Output the [X, Y] coordinate of the center of the cell containing the given text.  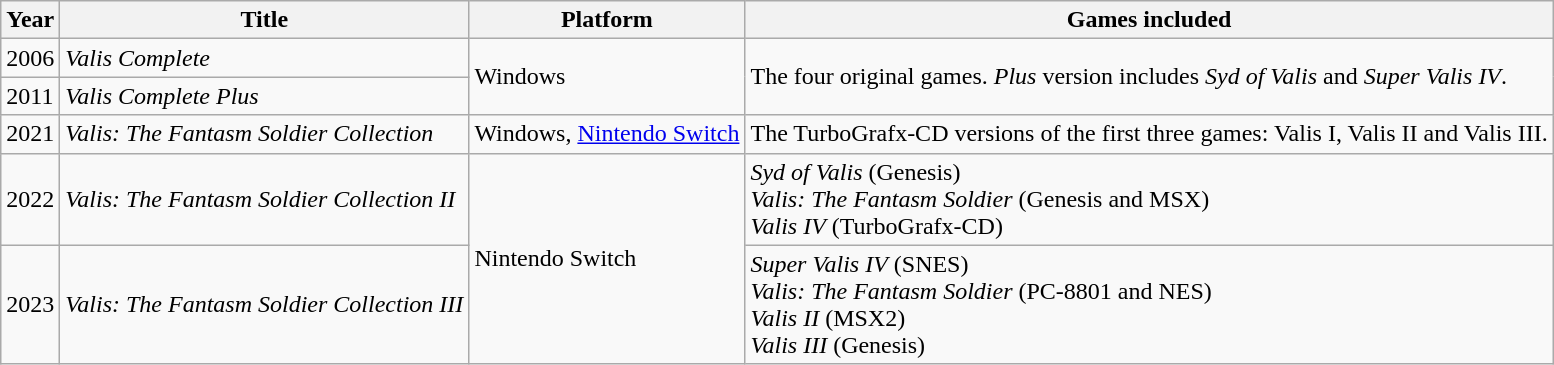
Platform [607, 20]
Valis: The Fantasm Soldier Collection II [264, 199]
2011 [30, 96]
Games included [1149, 20]
2021 [30, 134]
Valis: The Fantasm Soldier Collection [264, 134]
2022 [30, 199]
The four original games. Plus version includes Syd of Valis and Super Valis IV. [1149, 77]
Valis Complete Plus [264, 96]
The TurboGrafx-CD versions of the first three games: Valis I, Valis II and Valis III. [1149, 134]
Valis: The Fantasm Soldier Collection III [264, 304]
Year [30, 20]
Nintendo Switch [607, 258]
Title [264, 20]
2006 [30, 58]
Super Valis IV (SNES)Valis: The Fantasm Soldier (PC-8801 and NES)Valis II (MSX2)Valis III (Genesis) [1149, 304]
Syd of Valis (Genesis)Valis: The Fantasm Soldier (Genesis and MSX)Valis IV (TurboGrafx-CD) [1149, 199]
Windows [607, 77]
Valis Complete [264, 58]
2023 [30, 304]
Windows, Nintendo Switch [607, 134]
